Find where the given text appears and provide that cell's center as (X, Y) coordinate. 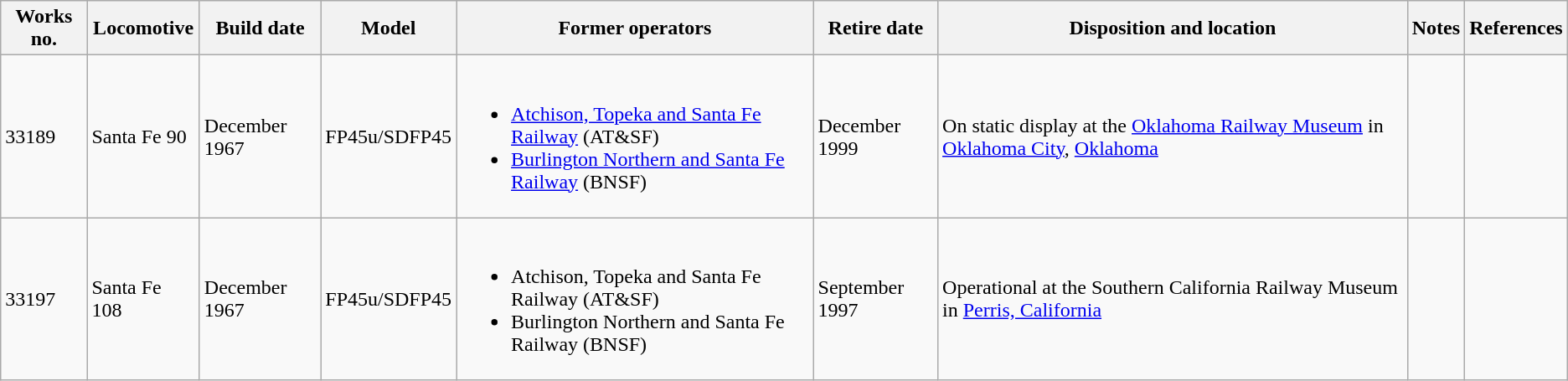
September 1997 (875, 299)
On static display at the Oklahoma Railway Museum in Oklahoma City, Oklahoma (1173, 136)
Locomotive (143, 28)
33197 (44, 299)
Disposition and location (1173, 28)
December 1999 (875, 136)
Retire date (875, 28)
33189 (44, 136)
Build date (260, 28)
Santa Fe 90 (143, 136)
Notes (1436, 28)
Works no. (44, 28)
References (1516, 28)
Operational at the Southern California Railway Museum in Perris, California (1173, 299)
Santa Fe 108 (143, 299)
Model (389, 28)
Former operators (635, 28)
